Output the (x, y) coordinate of the center of the cell containing the given text.  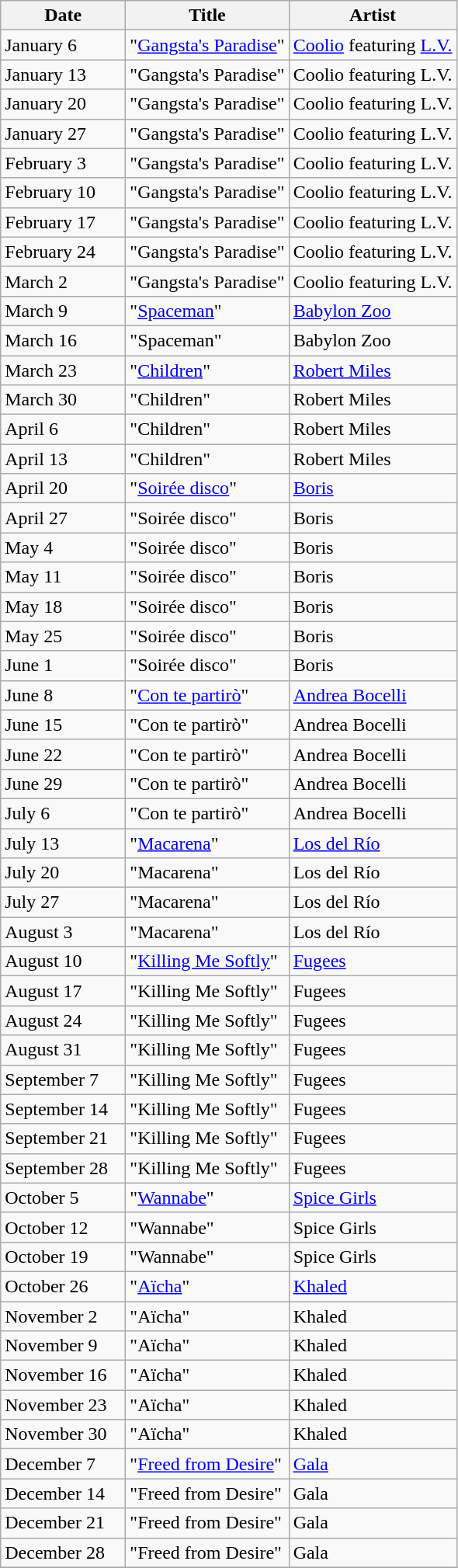
October 19 (64, 1257)
December 21 (64, 1523)
December 14 (64, 1493)
February 24 (64, 252)
May 11 (64, 577)
July 27 (64, 902)
September 28 (64, 1168)
April 27 (64, 518)
November 9 (64, 1346)
January 13 (64, 75)
May 18 (64, 607)
August 10 (64, 961)
May 25 (64, 636)
July 20 (64, 873)
October 12 (64, 1227)
March 2 (64, 281)
September 7 (64, 1080)
Artist (373, 16)
January 6 (64, 45)
December 7 (64, 1464)
August 31 (64, 1050)
Date (64, 16)
January 20 (64, 104)
April 6 (64, 429)
March 9 (64, 311)
January 27 (64, 134)
July 6 (64, 813)
June 15 (64, 725)
August 3 (64, 932)
November 30 (64, 1434)
November 16 (64, 1375)
November 23 (64, 1405)
April 20 (64, 488)
June 22 (64, 754)
November 2 (64, 1316)
October 5 (64, 1198)
August 24 (64, 1020)
April 13 (64, 459)
August 17 (64, 991)
Title (207, 16)
September 14 (64, 1109)
February 10 (64, 193)
February 17 (64, 222)
June 8 (64, 695)
July 13 (64, 843)
February 3 (64, 163)
March 23 (64, 370)
September 21 (64, 1139)
June 29 (64, 784)
June 1 (64, 666)
March 30 (64, 400)
December 28 (64, 1552)
March 16 (64, 340)
October 26 (64, 1286)
May 4 (64, 548)
